Find where the given text appears and provide that cell's center as [X, Y] coordinate. 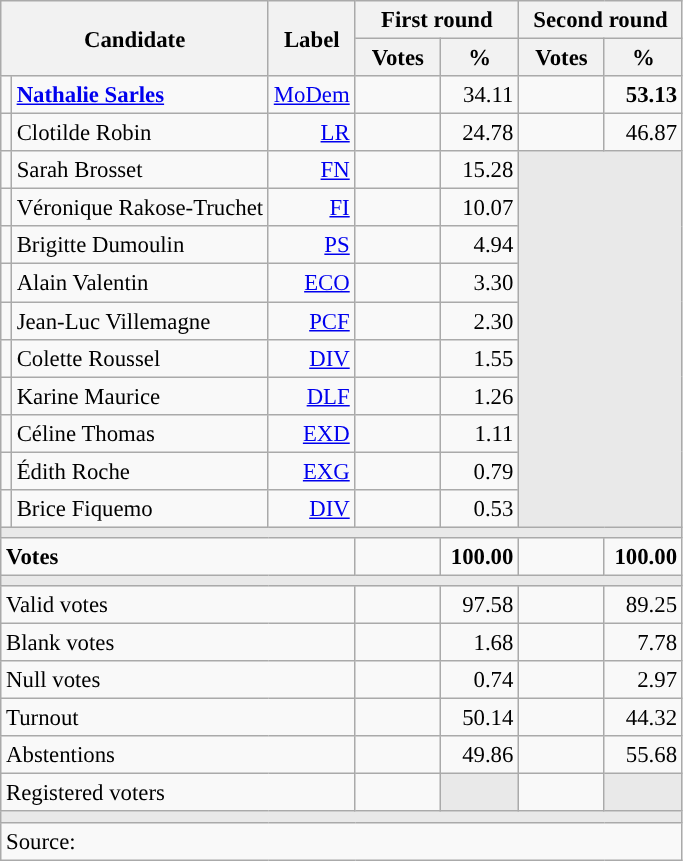
Candidate [135, 38]
Brice Fiquemo [140, 509]
Nathalie Sarles [140, 95]
Clotilde Robin [140, 133]
DLF [312, 396]
PCF [312, 321]
Turnout [178, 718]
MoDem [312, 95]
Céline Thomas [140, 433]
0.74 [480, 680]
44.32 [643, 718]
LR [312, 133]
Source: [342, 841]
EXG [312, 471]
Registered voters [178, 793]
2.97 [643, 680]
Alain Valentin [140, 283]
Blank votes [178, 643]
Véronique Rakose-Truchet [140, 208]
1.26 [480, 396]
1.68 [480, 643]
PS [312, 245]
Édith Roche [140, 471]
0.79 [480, 471]
Label [312, 38]
97.58 [480, 605]
Second round [601, 20]
1.11 [480, 433]
89.25 [643, 605]
Valid votes [178, 605]
34.11 [480, 95]
10.07 [480, 208]
0.53 [480, 509]
Jean-Luc Villemagne [140, 321]
24.78 [480, 133]
Karine Maurice [140, 396]
Null votes [178, 680]
FI [312, 208]
Colette Roussel [140, 358]
4.94 [480, 245]
3.30 [480, 283]
7.78 [643, 643]
Abstentions [178, 755]
15.28 [480, 170]
ECO [312, 283]
FN [312, 170]
Sarah Brosset [140, 170]
53.13 [643, 95]
First round [437, 20]
50.14 [480, 718]
49.86 [480, 755]
Brigitte Dumoulin [140, 245]
2.30 [480, 321]
1.55 [480, 358]
46.87 [643, 133]
55.68 [643, 755]
EXD [312, 433]
